Locate the cell with the specified text and output its [x, y] center coordinate. 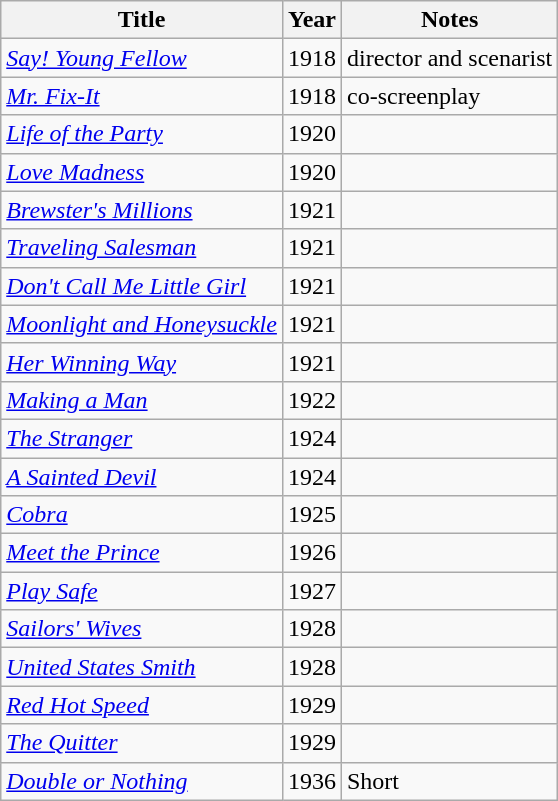
A Sainted Devil [142, 477]
Double or Nothing [142, 781]
The Quitter [142, 743]
Sailors' Wives [142, 629]
Moonlight and Honeysuckle [142, 324]
1936 [312, 781]
co-screenplay [449, 96]
1927 [312, 591]
Cobra [142, 515]
Love Madness [142, 172]
1925 [312, 515]
Title [142, 20]
Meet the Prince [142, 553]
Traveling Salesman [142, 248]
director and scenarist [449, 58]
Brewster's Millions [142, 210]
Notes [449, 20]
Play Safe [142, 591]
Short [449, 781]
Don't Call Me Little Girl [142, 286]
Her Winning Way [142, 362]
Red Hot Speed [142, 705]
1922 [312, 400]
The Stranger [142, 438]
Year [312, 20]
Making a Man [142, 400]
United States Smith [142, 667]
Say! Young Fellow [142, 58]
Mr. Fix-It [142, 96]
1926 [312, 553]
Life of the Party [142, 134]
